Search for the cell housing the specified text and yield its [x, y] center coordinate. 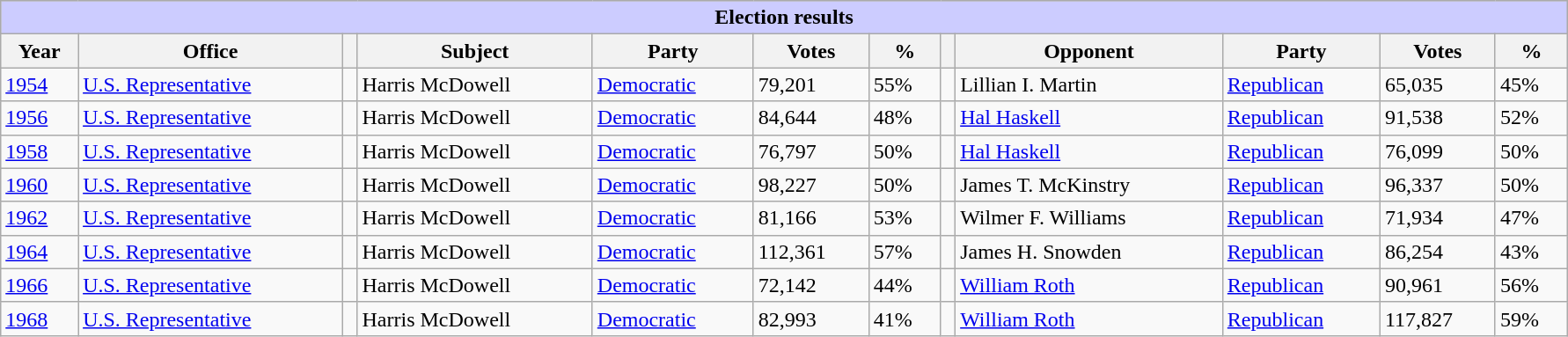
44% [905, 285]
1962 [40, 218]
Election results [785, 18]
Office [211, 51]
57% [905, 252]
71,934 [1438, 218]
98,227 [811, 185]
41% [905, 319]
52% [1531, 118]
76,099 [1438, 151]
Lillian I. Martin [1089, 84]
Subject [475, 51]
96,337 [1438, 185]
65,035 [1438, 84]
1964 [40, 252]
55% [905, 84]
James T. McKinstry [1089, 185]
1966 [40, 285]
Opponent [1089, 51]
117,827 [1438, 319]
76,797 [811, 151]
1958 [40, 151]
Wilmer F. Williams [1089, 218]
1968 [40, 319]
43% [1531, 252]
90,961 [1438, 285]
45% [1531, 84]
1954 [40, 84]
1956 [40, 118]
91,538 [1438, 118]
48% [905, 118]
James H. Snowden [1089, 252]
81,166 [811, 218]
86,254 [1438, 252]
84,644 [811, 118]
56% [1531, 285]
1960 [40, 185]
82,993 [811, 319]
59% [1531, 319]
53% [905, 218]
112,361 [811, 252]
72,142 [811, 285]
Year [40, 51]
79,201 [811, 84]
47% [1531, 218]
